Determine the [x, y] coordinate at the center of the cell enclosing the given text.  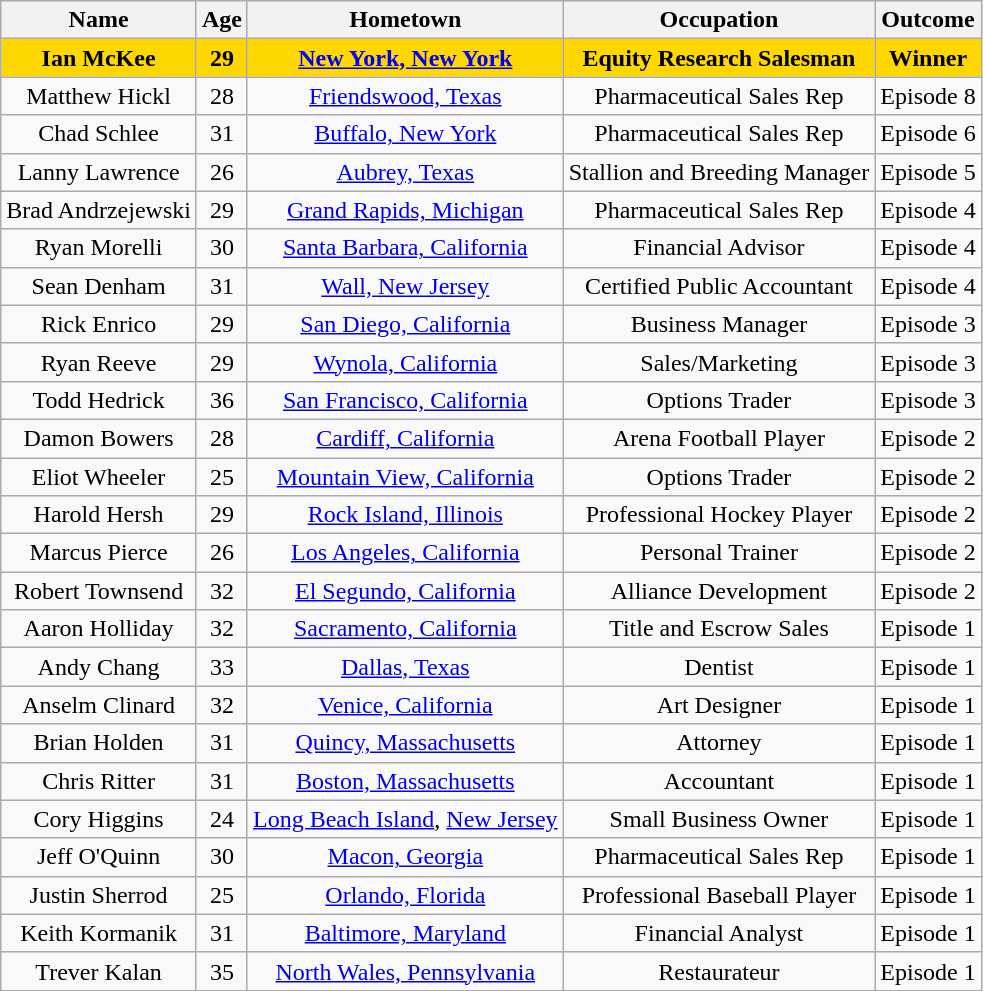
Ryan Morelli [99, 248]
Harold Hersh [99, 515]
Rick Enrico [99, 324]
Matthew Hickl [99, 96]
Financial Analyst [719, 933]
Ian McKee [99, 58]
Professional Hockey Player [719, 515]
Business Manager [719, 324]
Long Beach Island, New Jersey [405, 819]
Ryan Reeve [99, 362]
Sacramento, California [405, 629]
Title and Escrow Sales [719, 629]
Episode 8 [928, 96]
Mountain View, California [405, 477]
Sean Denham [99, 286]
Anselm Clinard [99, 705]
Quincy, Massachusetts [405, 743]
Age [222, 20]
Jeff O'Quinn [99, 857]
Marcus Pierce [99, 553]
San Diego, California [405, 324]
Friendswood, Texas [405, 96]
Aubrey, Texas [405, 172]
Accountant [719, 781]
Attorney [719, 743]
San Francisco, California [405, 400]
Rock Island, Illinois [405, 515]
Macon, Georgia [405, 857]
Grand Rapids, Michigan [405, 210]
Small Business Owner [719, 819]
Cory Higgins [99, 819]
Brian Holden [99, 743]
El Segundo, California [405, 591]
Boston, Massachusetts [405, 781]
Personal Trainer [719, 553]
Venice, California [405, 705]
Dentist [719, 667]
Art Designer [719, 705]
Wynola, California [405, 362]
Stallion and Breeding Manager [719, 172]
Robert Townsend [99, 591]
33 [222, 667]
Name [99, 20]
Orlando, Florida [405, 895]
Winner [928, 58]
Justin Sherrod [99, 895]
Hometown [405, 20]
Sales/Marketing [719, 362]
Chris Ritter [99, 781]
Lanny Lawrence [99, 172]
Eliot Wheeler [99, 477]
Equity Research Salesman [719, 58]
Outcome [928, 20]
Brad Andrzejewski [99, 210]
Wall, New Jersey [405, 286]
Trever Kalan [99, 971]
Santa Barbara, California [405, 248]
Professional Baseball Player [719, 895]
36 [222, 400]
Cardiff, California [405, 438]
Los Angeles, California [405, 553]
Buffalo, New York [405, 134]
Damon Bowers [99, 438]
Keith Kormanik [99, 933]
Andy Chang [99, 667]
35 [222, 971]
Baltimore, Maryland [405, 933]
Occupation [719, 20]
Todd Hedrick [99, 400]
Arena Football Player [719, 438]
Episode 6 [928, 134]
New York, New York [405, 58]
24 [222, 819]
Financial Advisor [719, 248]
Aaron Holliday [99, 629]
Episode 5 [928, 172]
Restaurateur [719, 971]
North Wales, Pennsylvania [405, 971]
Certified Public Accountant [719, 286]
Dallas, Texas [405, 667]
Alliance Development [719, 591]
Chad Schlee [99, 134]
